Return the (X, Y) coordinate for the center point of the cell that contains the specified text.  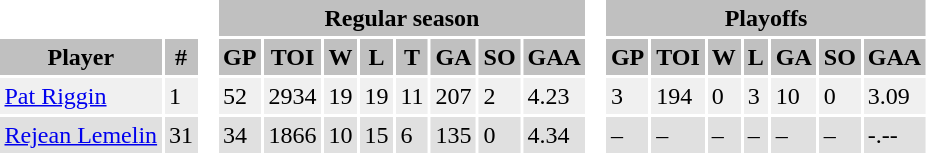
4.23 (554, 96)
2 (500, 96)
Pat Riggin (81, 96)
1866 (292, 135)
Rejean Lemelin (81, 135)
135 (454, 135)
Regular season (402, 18)
11 (412, 96)
-.-- (894, 135)
207 (454, 96)
4.34 (554, 135)
31 (182, 135)
15 (376, 135)
T (412, 57)
34 (240, 135)
3.09 (894, 96)
52 (240, 96)
2934 (292, 96)
# (182, 57)
1 (182, 96)
6 (412, 135)
194 (678, 96)
Playoffs (766, 18)
Player (81, 57)
